Capture the cell that displays the provided text and extract its (X, Y) central coordinate. 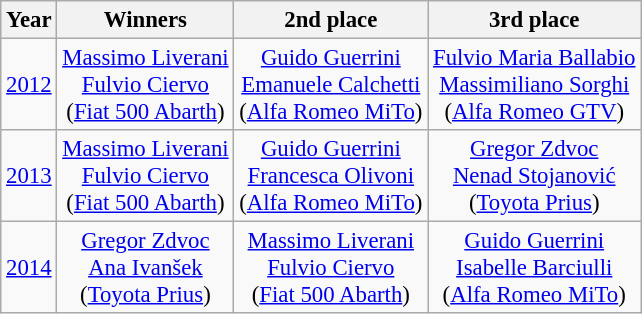
2014 (29, 268)
Year (29, 20)
Fulvio Maria Ballabio Massimiliano Sorghi(Alfa Romeo GTV) (534, 85)
2013 (29, 176)
Gregor Zdvoc Ana Ivanšek(Toyota Prius) (146, 268)
Guido Guerrini Emanuele Calchetti(Alfa Romeo MiTo) (331, 85)
2012 (29, 85)
Guido Guerrini Francesca Olivoni(Alfa Romeo MiTo) (331, 176)
Guido Guerrini Isabelle Barciulli(Alfa Romeo MiTo) (534, 268)
Winners (146, 20)
3rd place (534, 20)
2nd place (331, 20)
Gregor Zdvoc Nenad Stojanović(Toyota Prius) (534, 176)
